From the cell containing the given text, extract its center point as (x, y) coordinate. 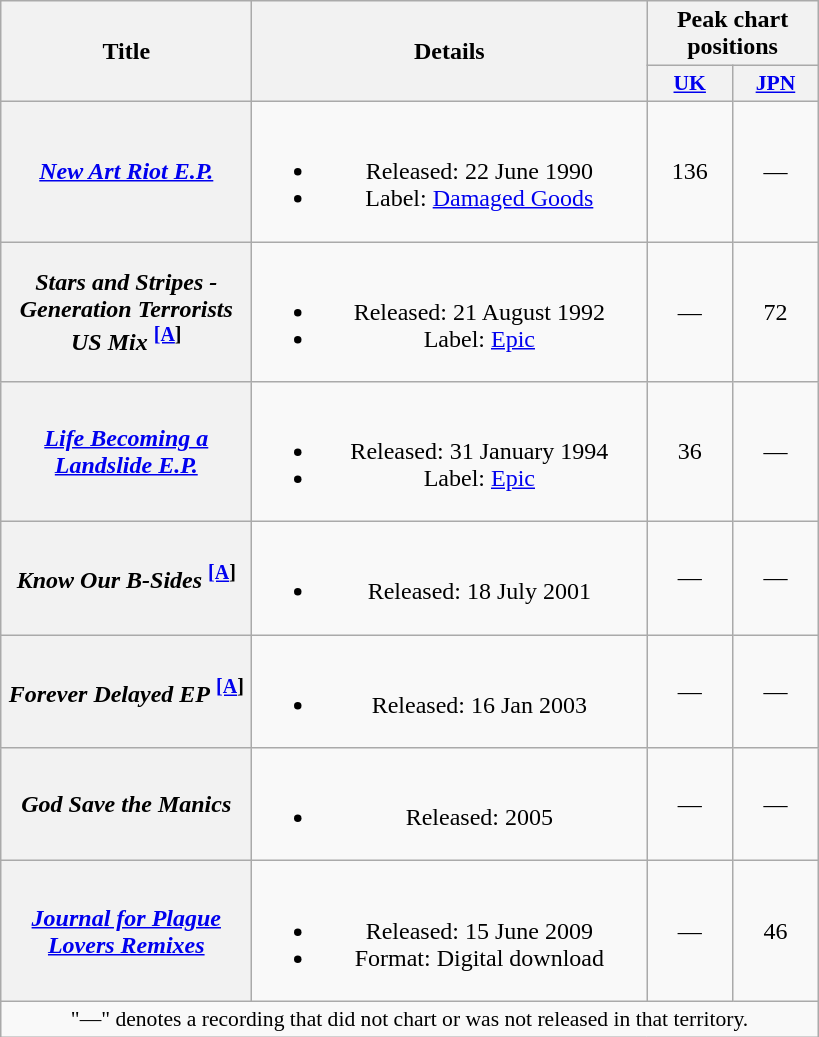
46 (776, 931)
God Save the Manics (126, 804)
36 (690, 452)
72 (776, 312)
Released: 22 June 1990Label: Damaged Goods (450, 171)
New Art Riot E.P. (126, 171)
136 (690, 171)
Released: 18 July 2001 (450, 578)
Journal for Plague Lovers Remixes (126, 931)
Released: 15 June 2009Format: Digital download (450, 931)
Released: 2005 (450, 804)
UK (690, 84)
Released: 16 Jan 2003 (450, 692)
Released: 31 January 1994Label: Epic (450, 452)
Released: 21 August 1992Label: Epic (450, 312)
Peak chart positions (732, 34)
Know Our B-Sides [A] (126, 578)
Stars and Stripes - Generation Terrorists US Mix [A] (126, 312)
JPN (776, 84)
"—" denotes a recording that did not chart or was not released in that territory. (410, 1019)
Life Becoming a Landslide E.P. (126, 452)
Details (450, 52)
Forever Delayed EP [A] (126, 692)
Title (126, 52)
